Pinpoint the cell where the given text exists, returning its [X, Y] midpoint coordinate. 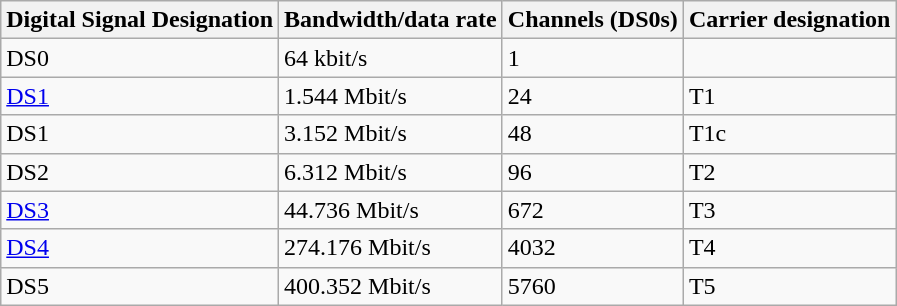
64 kbit/s [391, 58]
Carrier designation [790, 20]
44.736 Mbit/s [391, 210]
T1 [790, 96]
Digital Signal Designation [140, 20]
672 [592, 210]
4032 [592, 248]
274.176 Mbit/s [391, 248]
DS2 [140, 172]
48 [592, 134]
DS3 [140, 210]
400.352 Mbit/s [391, 286]
DS4 [140, 248]
DS5 [140, 286]
T5 [790, 286]
1.544 Mbit/s [391, 96]
T1c [790, 134]
T3 [790, 210]
T4 [790, 248]
24 [592, 96]
1 [592, 58]
T2 [790, 172]
Channels (DS0s) [592, 20]
96 [592, 172]
3.152 Mbit/s [391, 134]
5760 [592, 286]
DS0 [140, 58]
6.312 Mbit/s [391, 172]
Bandwidth/data rate [391, 20]
